Scan for the cell matching the given text and deliver its [x, y] coordinate at center. 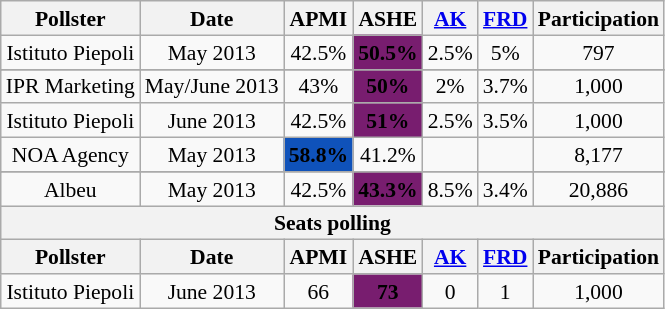
58.8% [318, 155]
73 [388, 291]
797 [598, 52]
66 [318, 291]
2% [450, 86]
3.5% [506, 121]
50.5% [388, 52]
43.3% [388, 189]
Seats polling [332, 223]
8,177 [598, 155]
NOA Agency [70, 155]
41.2% [388, 155]
5% [506, 52]
51% [388, 121]
0 [450, 291]
43% [318, 86]
3.7% [506, 86]
50% [388, 86]
Albeu [70, 189]
20,886 [598, 189]
IPR Marketing [70, 86]
8.5% [450, 189]
May/June 2013 [212, 86]
3.4% [506, 189]
1 [506, 291]
